Output the [x, y] coordinate of the center of the cell containing the given text.  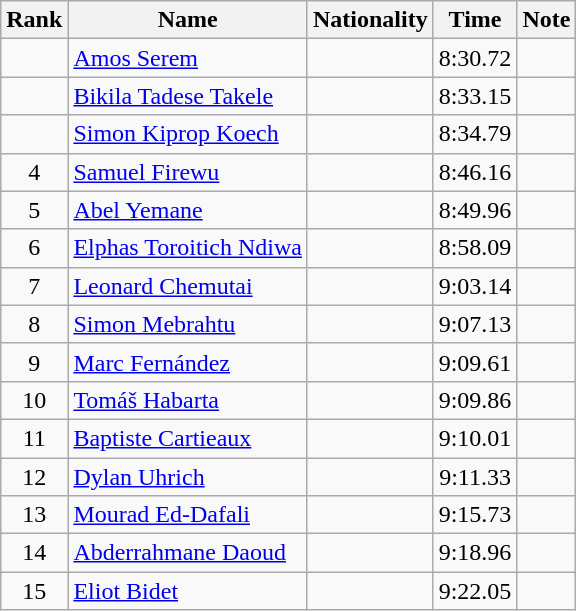
9:15.73 [475, 515]
Baptiste Cartieaux [188, 438]
9:10.01 [475, 438]
Abderrahmane Daoud [188, 553]
8:58.09 [475, 248]
9:07.13 [475, 324]
Elphas Toroitich Ndiwa [188, 248]
9:22.05 [475, 591]
Name [188, 20]
12 [34, 477]
6 [34, 248]
11 [34, 438]
Tomáš Habarta [188, 400]
8:33.15 [475, 96]
9:09.86 [475, 400]
Eliot Bidet [188, 591]
Simon Kiprop Koech [188, 134]
8:49.96 [475, 210]
14 [34, 553]
8:46.16 [475, 172]
8:34.79 [475, 134]
Rank [34, 20]
9:18.96 [475, 553]
Simon Mebrahtu [188, 324]
Marc Fernández [188, 362]
Bikila Tadese Takele [188, 96]
Nationality [370, 20]
4 [34, 172]
9 [34, 362]
13 [34, 515]
7 [34, 286]
Abel Yemane [188, 210]
Note [546, 20]
Samuel Firewu [188, 172]
Time [475, 20]
Dylan Uhrich [188, 477]
5 [34, 210]
8 [34, 324]
9:03.14 [475, 286]
Leonard Chemutai [188, 286]
Amos Serem [188, 58]
9:11.33 [475, 477]
10 [34, 400]
Mourad Ed-Dafali [188, 515]
15 [34, 591]
8:30.72 [475, 58]
9:09.61 [475, 362]
